Capture the cell that displays the provided text and extract its (X, Y) central coordinate. 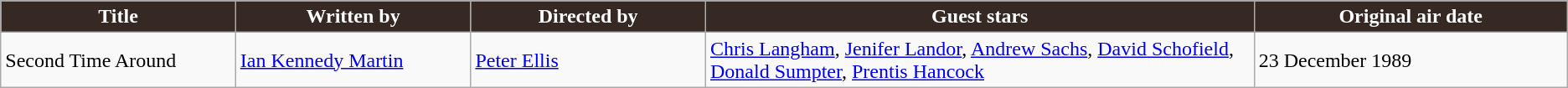
Written by (353, 17)
Peter Ellis (588, 60)
Title (119, 17)
Directed by (588, 17)
Ian Kennedy Martin (353, 60)
Second Time Around (119, 60)
Guest stars (980, 17)
Original air date (1411, 17)
Chris Langham, Jenifer Landor, Andrew Sachs, David Schofield, Donald Sumpter, Prentis Hancock (980, 60)
23 December 1989 (1411, 60)
